Return [x, y] of the center of cell containing provided text 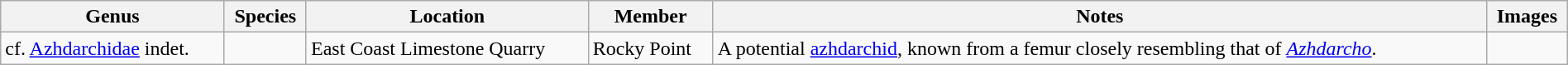
cf. Azhdarchidae indet. [112, 48]
East Coast Limestone Quarry [447, 48]
Genus [112, 17]
A potential azhdarchid, known from a femur closely resembling that of Azhdarcho. [1100, 48]
Images [1527, 17]
Species [265, 17]
Member [650, 17]
Rocky Point [650, 48]
Location [447, 17]
Notes [1100, 17]
